Return (X, Y) of the center of cell containing provided text 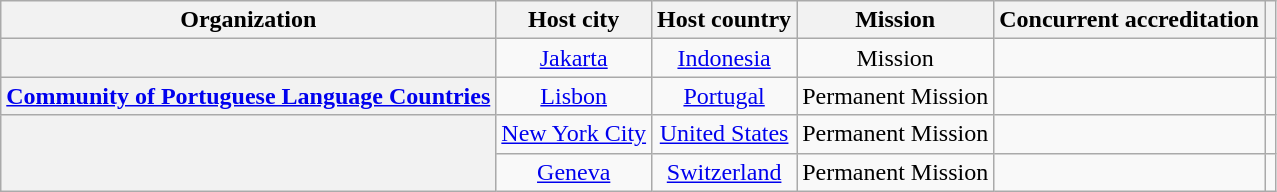
Community of Portuguese Language Countries (248, 96)
United States (724, 134)
Organization (248, 20)
Concurrent accreditation (1130, 20)
Portugal (724, 96)
New York City (574, 134)
Host country (724, 20)
Indonesia (724, 58)
Host city (574, 20)
Jakarta (574, 58)
Geneva (574, 172)
Lisbon (574, 96)
Switzerland (724, 172)
